Scan for the cell matching the given text and deliver its [X, Y] coordinate at center. 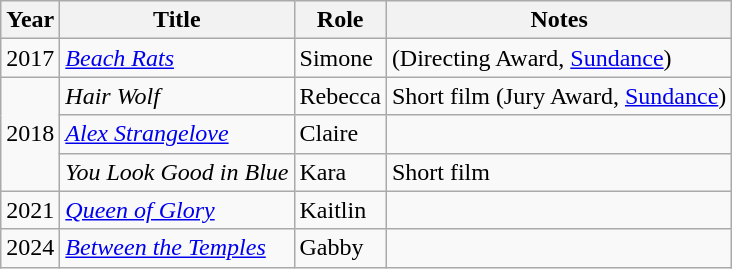
Simone [340, 58]
Role [340, 20]
Kaitlin [340, 210]
2024 [30, 248]
Kara [340, 172]
Short film (Jury Award, Sundance) [558, 96]
(Directing Award, Sundance) [558, 58]
Alex Strangelove [177, 134]
Year [30, 20]
Gabby [340, 248]
You Look Good in Blue [177, 172]
Hair Wolf [177, 96]
Short film [558, 172]
2017 [30, 58]
Queen of Glory [177, 210]
2021 [30, 210]
Rebecca [340, 96]
Notes [558, 20]
Between the Temples [177, 248]
Claire [340, 134]
Beach Rats [177, 58]
2018 [30, 134]
Title [177, 20]
